Identify which cell holds the provided text, then report its (X, Y) central coordinate. 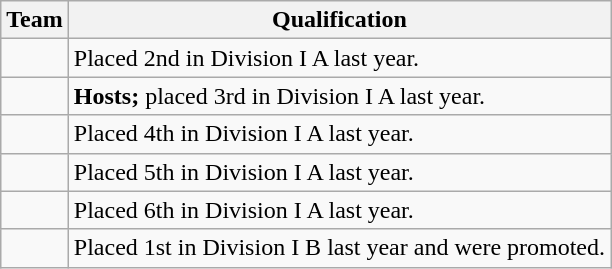
Placed 5th in Division I A last year. (339, 172)
Team (35, 20)
Qualification (339, 20)
Hosts; placed 3rd in Division I A last year. (339, 96)
Placed 2nd in Division I A last year. (339, 58)
Placed 4th in Division I A last year. (339, 134)
Placed 1st in Division I B last year and were promoted. (339, 248)
Placed 6th in Division I A last year. (339, 210)
